Locate the cell with the specified text and output its [X, Y] center coordinate. 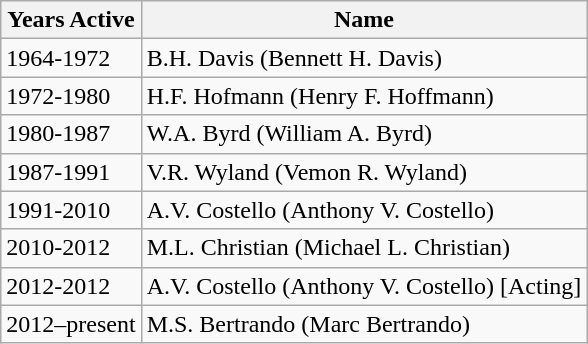
M.S. Bertrando (Marc Bertrando) [364, 324]
1987-1991 [71, 172]
2012-2012 [71, 286]
A.V. Costello (Anthony V. Costello) [364, 210]
1980-1987 [71, 134]
2012–present [71, 324]
V.R. Wyland (Vemon R. Wyland) [364, 172]
B.H. Davis (Bennett H. Davis) [364, 58]
1991-2010 [71, 210]
1972-1980 [71, 96]
A.V. Costello (Anthony V. Costello) [Acting] [364, 286]
W.A. Byrd (William A. Byrd) [364, 134]
Name [364, 20]
H.F. Hofmann (Henry F. Hoffmann) [364, 96]
Years Active [71, 20]
M.L. Christian (Michael L. Christian) [364, 248]
1964-1972 [71, 58]
2010-2012 [71, 248]
